Search for the cell housing the specified text and yield its (X, Y) center coordinate. 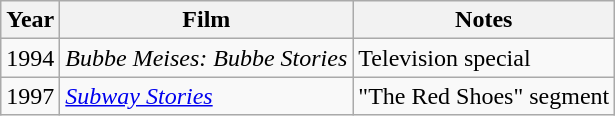
Notes (484, 20)
Year (30, 20)
Subway Stories (206, 96)
Television special (484, 58)
Film (206, 20)
1997 (30, 96)
Bubbe Meises: Bubbe Stories (206, 58)
1994 (30, 58)
"The Red Shoes" segment (484, 96)
